From the cell containing the given text, extract its center point as [x, y] coordinate. 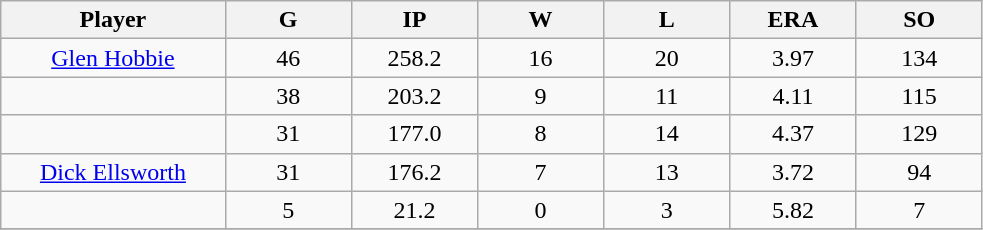
129 [919, 134]
8 [540, 134]
94 [919, 172]
177.0 [414, 134]
5 [288, 210]
Glen Hobbie [113, 58]
SO [919, 20]
G [288, 20]
176.2 [414, 172]
38 [288, 96]
0 [540, 210]
L [667, 20]
3.97 [793, 58]
20 [667, 58]
21.2 [414, 210]
258.2 [414, 58]
115 [919, 96]
Player [113, 20]
4.37 [793, 134]
203.2 [414, 96]
3.72 [793, 172]
IP [414, 20]
W [540, 20]
46 [288, 58]
13 [667, 172]
14 [667, 134]
4.11 [793, 96]
134 [919, 58]
9 [540, 96]
16 [540, 58]
Dick Ellsworth [113, 172]
11 [667, 96]
5.82 [793, 210]
ERA [793, 20]
3 [667, 210]
